Pinpoint the cell where the given text exists, returning its [x, y] midpoint coordinate. 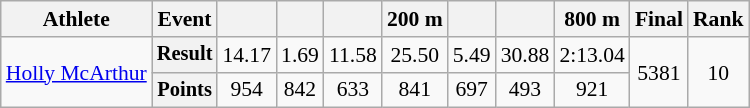
Result [185, 55]
10 [718, 72]
493 [526, 90]
Event [185, 19]
14.17 [246, 55]
25.50 [415, 55]
5381 [659, 72]
921 [592, 90]
Rank [718, 19]
954 [246, 90]
841 [415, 90]
30.88 [526, 55]
11.58 [353, 55]
800 m [592, 19]
Athlete [76, 19]
Holly McArthur [76, 72]
842 [300, 90]
633 [353, 90]
Points [185, 90]
5.49 [472, 55]
697 [472, 90]
2:13.04 [592, 55]
1.69 [300, 55]
200 m [415, 19]
Final [659, 19]
